From the cell containing the given text, extract its center point as (X, Y) coordinate. 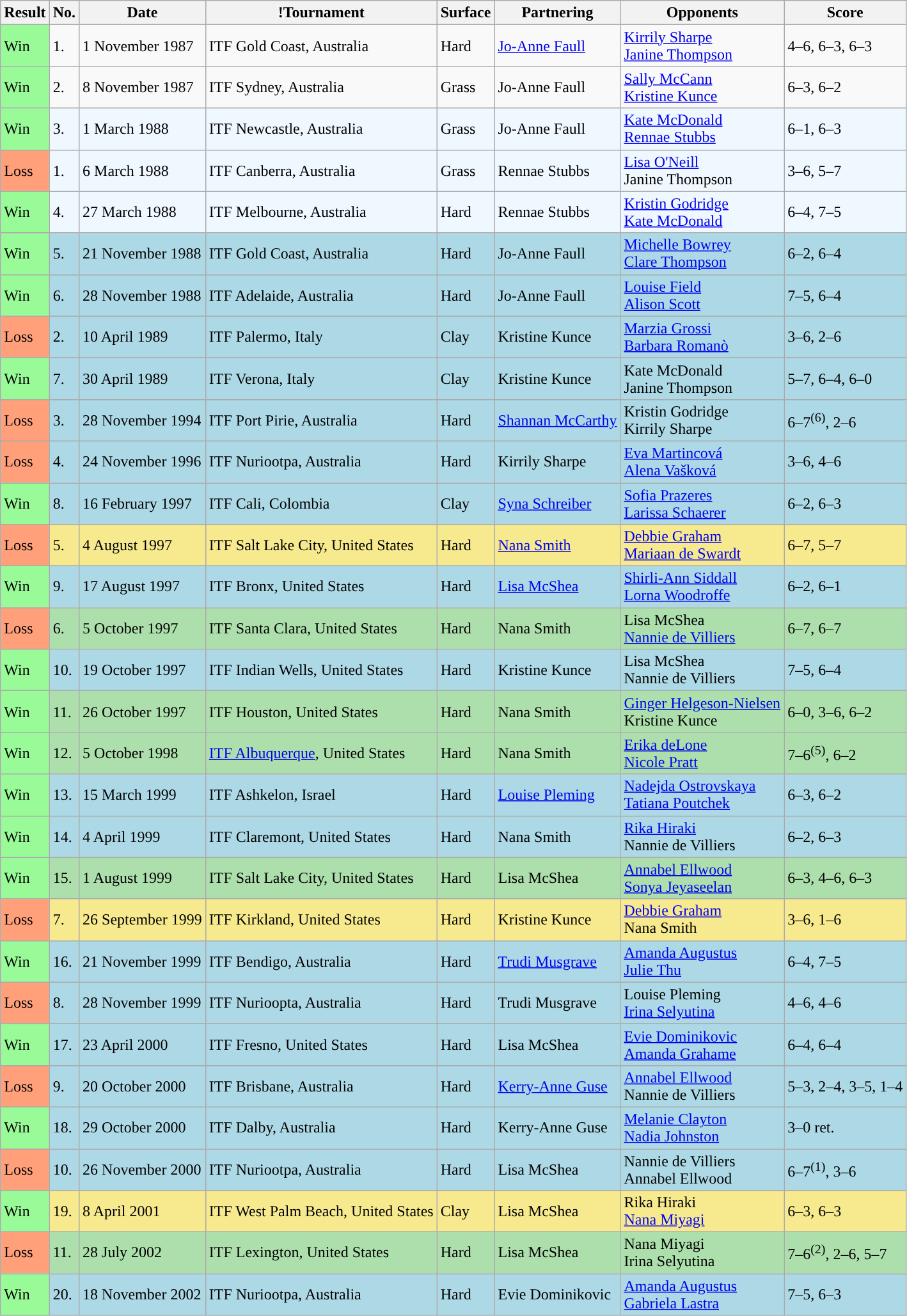
ITF Albuquerque, United States (321, 754)
13. (64, 795)
Louise Pleming Irina Selyutina (702, 1003)
Amanda Augustus Gabriela Lastra (702, 1295)
21 November 1988 (143, 253)
Erika deLone Nicole Pratt (702, 754)
Partnering (558, 13)
6–7(6), 2–6 (846, 420)
19. (64, 1212)
Sally McCann Kristine Kunce (702, 87)
6–3, 4–6, 6–3 (846, 878)
29 October 2000 (143, 1127)
3–6, 2–6 (846, 337)
8 April 2001 (143, 1212)
Kirrily Sharpe (558, 462)
ITF Ashkelon, Israel (321, 795)
1 March 1988 (143, 129)
6–2, 6–4 (846, 253)
8 November 1987 (143, 87)
16 February 1997 (143, 503)
5 October 1997 (143, 628)
Evie Dominikovic Amanda Grahame (702, 1044)
6–7(1), 3–6 (846, 1169)
Kristin Godridge Kirrily Sharpe (702, 420)
18. (64, 1127)
12. (64, 754)
Kristin Godridge Kate McDonald (702, 212)
6–4, 6–4 (846, 1044)
26 October 1997 (143, 711)
6–2, 6–1 (846, 587)
Annabel Ellwood Nannie de Villiers (702, 1086)
Annabel Ellwood Sonya Jeyaseelan (702, 878)
ITF Kirkland, United States (321, 920)
1 November 1987 (143, 46)
Shannan McCarthy (558, 420)
Opponents (702, 13)
18 November 2002 (143, 1295)
ITF Santa Clara, United States (321, 628)
16. (64, 961)
Kate McDonald Janine Thompson (702, 379)
24 November 1996 (143, 462)
14. (64, 837)
Debbie Graham Nana Smith (702, 920)
28 July 2002 (143, 1253)
Rika Hiraki Nannie de Villiers (702, 837)
Amanda Augustus Julie Thu (702, 961)
Kirrily Sharpe Janine Thompson (702, 46)
ITF Canberra, Australia (321, 170)
Lisa O'Neill Janine Thompson (702, 170)
20. (64, 1295)
ITF Port Pirie, Australia (321, 420)
23 April 2000 (143, 1044)
ITF Melbourne, Australia (321, 212)
ITF Palermo, Italy (321, 337)
20 October 2000 (143, 1086)
ITF Adelaide, Australia (321, 296)
ITF Bendigo, Australia (321, 961)
15 March 1999 (143, 795)
6–7, 5–7 (846, 545)
Shirli-Ann Siddall Lorna Woodroffe (702, 587)
7–6(5), 6–2 (846, 754)
ITF Bronx, United States (321, 587)
Score (846, 13)
ITF Verona, Italy (321, 379)
6–0, 3–6, 6–2 (846, 711)
No. (64, 13)
6–1, 6–3 (846, 129)
Result (25, 13)
ITF Sydney, Australia (321, 87)
Marzia Grossi Barbara Romanò (702, 337)
4 April 1999 (143, 837)
4–6, 4–6 (846, 1003)
21 November 1999 (143, 961)
6 March 1988 (143, 170)
26 September 1999 (143, 920)
ITF Newcastle, Australia (321, 129)
4–6, 6–3, 6–3 (846, 46)
28 November 1988 (143, 296)
7–6(2), 2–6, 5–7 (846, 1253)
5–3, 2–4, 3–5, 1–4 (846, 1086)
17. (64, 1044)
Surface (466, 13)
10 April 1989 (143, 337)
Debbie Graham Mariaan de Swardt (702, 545)
Date (143, 13)
Michelle Bowrey Clare Thompson (702, 253)
1 August 1999 (143, 878)
6–7, 6–7 (846, 628)
6–3, 6–3 (846, 1212)
3–6, 5–7 (846, 170)
5 October 1998 (143, 754)
ITF Nurioopta, Australia (321, 1003)
3–6, 4–6 (846, 462)
Louise Field Alison Scott (702, 296)
ITF Lexington, United States (321, 1253)
!Tournament (321, 13)
19 October 1997 (143, 670)
3–0 ret. (846, 1127)
27 March 1988 (143, 212)
Rika Hiraki Nana Miyagi (702, 1212)
Nana Miyagi Irina Selyutina (702, 1253)
Nannie de Villiers Annabel Ellwood (702, 1169)
ITF Dalby, Australia (321, 1127)
17 August 1997 (143, 587)
30 April 1989 (143, 379)
15. (64, 878)
26 November 2000 (143, 1169)
Syna Schreiber (558, 503)
Kate McDonald Rennae Stubbs (702, 129)
Nadejda Ostrovskaya Tatiana Poutchek (702, 795)
4 August 1997 (143, 545)
28 November 1999 (143, 1003)
Louise Pleming (558, 795)
Melanie Clayton Nadia Johnston (702, 1127)
Evie Dominikovic (558, 1295)
Ginger Helgeson-Nielsen Kristine Kunce (702, 711)
5–7, 6–4, 6–0 (846, 379)
ITF Brisbane, Australia (321, 1086)
28 November 1994 (143, 420)
Eva Martincová Alena Vašková (702, 462)
7–5, 6–3 (846, 1295)
3–6, 1–6 (846, 920)
ITF Fresno, United States (321, 1044)
Sofia Prazeres Larissa Schaerer (702, 503)
ITF Claremont, United States (321, 837)
ITF Houston, United States (321, 711)
ITF Indian Wells, United States (321, 670)
ITF West Palm Beach, United States (321, 1212)
ITF Cali, Colombia (321, 503)
